For the text-containing cell, return its midpoint in (x, y) coordinate format. 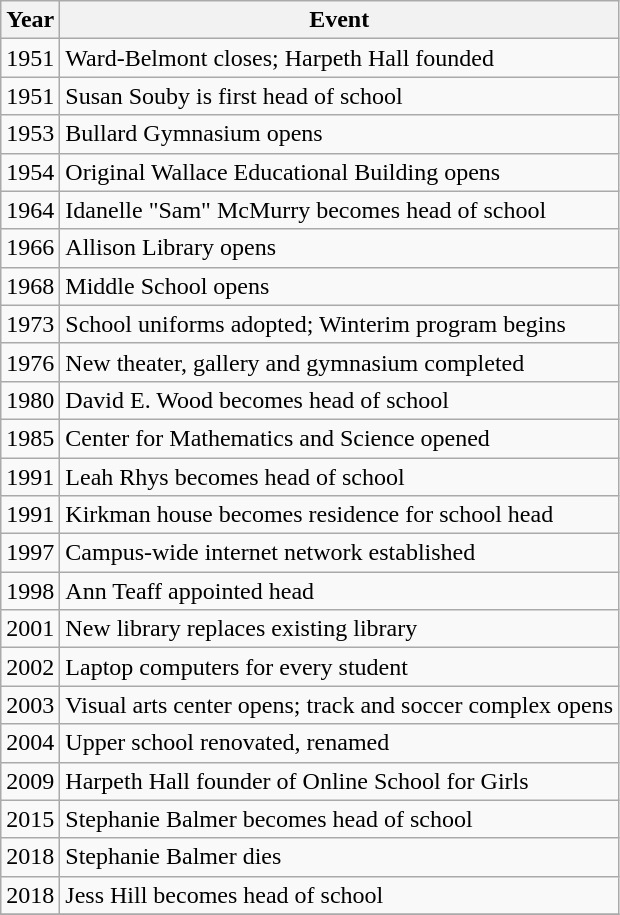
New library replaces existing library (340, 629)
David E. Wood becomes head of school (340, 400)
Upper school renovated, renamed (340, 743)
Harpeth Hall founder of Online School for Girls (340, 781)
Allison Library opens (340, 248)
1985 (30, 438)
Visual arts center opens; track and soccer complex opens (340, 705)
Laptop computers for every student (340, 667)
1966 (30, 248)
2004 (30, 743)
1964 (30, 210)
1973 (30, 324)
Idanelle "Sam" McMurry becomes head of school (340, 210)
Event (340, 20)
1953 (30, 134)
Ward-Belmont closes; Harpeth Hall founded (340, 58)
Campus-wide internet network established (340, 553)
2003 (30, 705)
Ann Teaff appointed head (340, 591)
1976 (30, 362)
Susan Souby is first head of school (340, 96)
1980 (30, 400)
Jess Hill becomes head of school (340, 895)
Center for Mathematics and Science opened (340, 438)
2015 (30, 819)
1997 (30, 553)
1954 (30, 172)
New theater, gallery and gymnasium completed (340, 362)
2001 (30, 629)
1968 (30, 286)
Stephanie Balmer becomes head of school (340, 819)
2009 (30, 781)
Stephanie Balmer dies (340, 857)
Year (30, 20)
Middle School opens (340, 286)
Leah Rhys becomes head of school (340, 477)
Bullard Gymnasium opens (340, 134)
School uniforms adopted; Winterim program begins (340, 324)
Original Wallace Educational Building opens (340, 172)
1998 (30, 591)
Kirkman house becomes residence for school head (340, 515)
2002 (30, 667)
